Return the [X, Y] coordinate for the center point of the cell that contains the specified text.  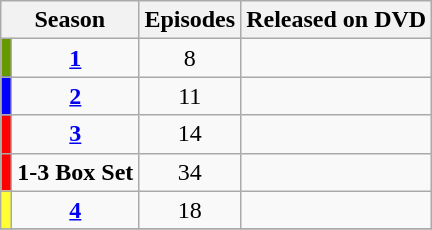
18 [190, 210]
Season [70, 20]
14 [190, 134]
2 [76, 96]
4 [76, 210]
34 [190, 172]
8 [190, 58]
1-3 Box Set [76, 172]
Episodes [190, 20]
3 [76, 134]
Released on DVD [336, 20]
1 [76, 58]
11 [190, 96]
